From the cell containing the given text, extract its center point as (x, y) coordinate. 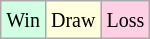
Draw (72, 20)
Loss (126, 20)
Win (24, 20)
